Return the [X, Y] coordinate for the center point of the cell that contains the specified text.  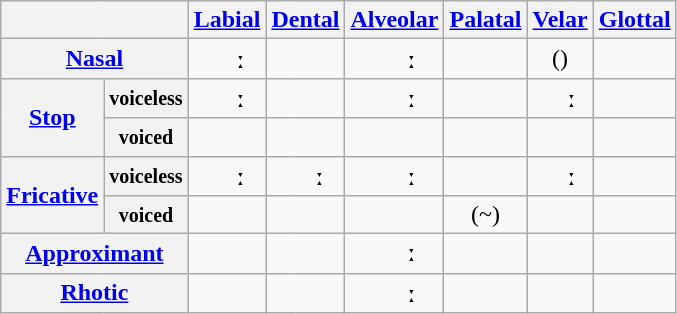
Rhotic [94, 293]
Glottal [634, 20]
Palatal [486, 20]
Approximant [94, 254]
Velar [560, 20]
Alveolar [394, 20]
Dental [306, 20]
() [560, 59]
(~) [486, 215]
Fricative [52, 195]
Stop [52, 117]
Nasal [94, 59]
Labial [227, 20]
